From the cell containing the given text, extract its center point as [X, Y] coordinate. 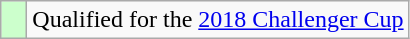
Qualified for the 2018 Challenger Cup [218, 20]
